Return the (X, Y) coordinate for the center point of the cell that contains the specified text.  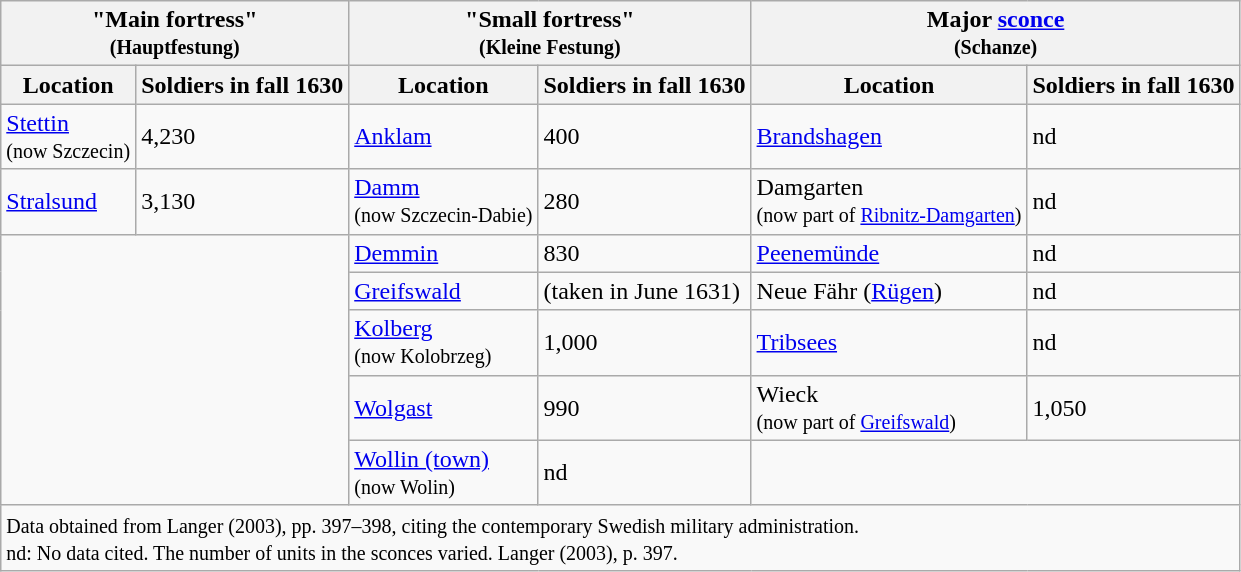
1,050 (1134, 408)
Demmin (444, 253)
Neue Fähr (Rügen) (889, 291)
400 (644, 136)
Peenemünde (889, 253)
Wolgast (444, 408)
Stralsund (68, 202)
990 (644, 408)
Tribsees (889, 342)
Brandshagen (889, 136)
3,130 (242, 202)
Damm(now Szczecin-Dabie) (444, 202)
Wieck(now part of Greifswald) (889, 408)
4,230 (242, 136)
1,000 (644, 342)
Damgarten(now part of Ribnitz-Damgarten) (889, 202)
"Main fortress"(Hauptfestung) (175, 34)
"Small fortress"(Kleine Festung) (550, 34)
Stettin(now Szczecin) (68, 136)
Greifswald (444, 291)
Major sconce(Schanze) (996, 34)
280 (644, 202)
(taken in June 1631) (644, 291)
Wollin (town)(now Wolin) (444, 472)
Kolberg(now Kolobrzeg) (444, 342)
830 (644, 253)
Anklam (444, 136)
